Scan for the cell matching the given text and deliver its (x, y) coordinate at center. 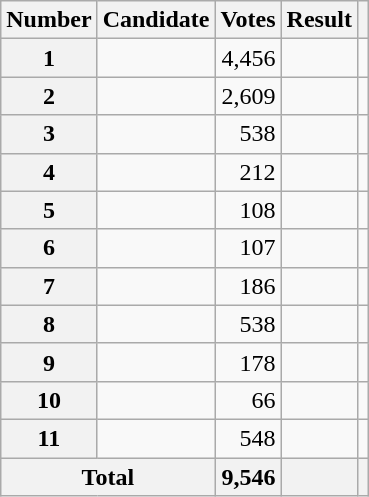
8 (49, 324)
1 (49, 58)
10 (49, 400)
186 (248, 286)
11 (49, 438)
Votes (248, 20)
Number (49, 20)
66 (248, 400)
2,609 (248, 96)
6 (49, 248)
2 (49, 96)
5 (49, 210)
4 (49, 172)
548 (248, 438)
107 (248, 248)
9 (49, 362)
9,546 (248, 477)
178 (248, 362)
Total (108, 477)
Result (319, 20)
4,456 (248, 58)
7 (49, 286)
3 (49, 134)
212 (248, 172)
108 (248, 210)
Candidate (156, 20)
